Output the (x, y) coordinate of the center of the cell containing the given text.  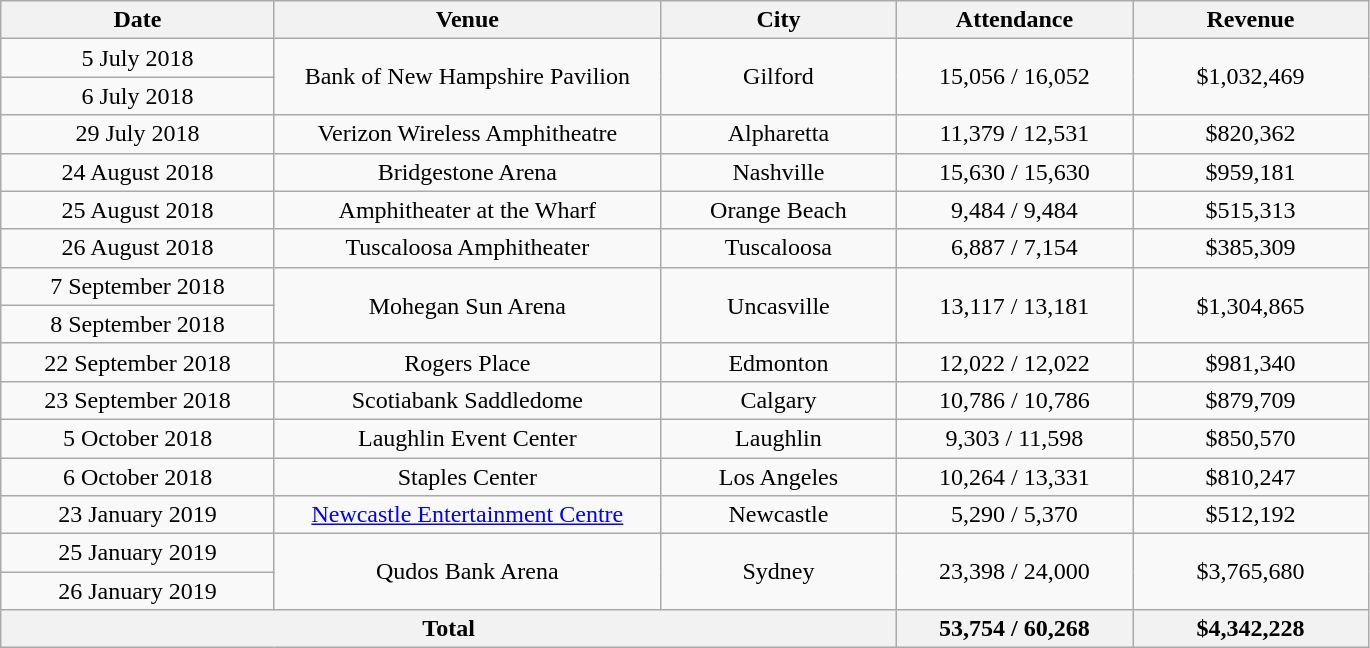
5 July 2018 (138, 58)
12,022 / 12,022 (1014, 362)
Total (449, 629)
Gilford (778, 77)
$820,362 (1250, 134)
Staples Center (467, 477)
25 August 2018 (138, 210)
Rogers Place (467, 362)
Amphitheater at the Wharf (467, 210)
$4,342,228 (1250, 629)
10,264 / 13,331 (1014, 477)
Venue (467, 20)
6,887 / 7,154 (1014, 248)
$385,309 (1250, 248)
$1,032,469 (1250, 77)
5 October 2018 (138, 438)
Scotiabank Saddledome (467, 400)
25 January 2019 (138, 553)
7 September 2018 (138, 286)
23,398 / 24,000 (1014, 572)
Qudos Bank Arena (467, 572)
$810,247 (1250, 477)
Nashville (778, 172)
13,117 / 13,181 (1014, 305)
Verizon Wireless Amphitheatre (467, 134)
$3,765,680 (1250, 572)
Laughlin Event Center (467, 438)
Mohegan Sun Arena (467, 305)
Bridgestone Arena (467, 172)
$515,313 (1250, 210)
10,786 / 10,786 (1014, 400)
9,303 / 11,598 (1014, 438)
$512,192 (1250, 515)
23 January 2019 (138, 515)
24 August 2018 (138, 172)
Newcastle Entertainment Centre (467, 515)
Date (138, 20)
11,379 / 12,531 (1014, 134)
53,754 / 60,268 (1014, 629)
$850,570 (1250, 438)
Tuscaloosa Amphitheater (467, 248)
Los Angeles (778, 477)
29 July 2018 (138, 134)
22 September 2018 (138, 362)
23 September 2018 (138, 400)
26 August 2018 (138, 248)
8 September 2018 (138, 324)
9,484 / 9,484 (1014, 210)
6 October 2018 (138, 477)
Orange Beach (778, 210)
Attendance (1014, 20)
Sydney (778, 572)
Revenue (1250, 20)
Alpharetta (778, 134)
$981,340 (1250, 362)
15,630 / 15,630 (1014, 172)
Laughlin (778, 438)
Edmonton (778, 362)
Uncasville (778, 305)
City (778, 20)
Tuscaloosa (778, 248)
5,290 / 5,370 (1014, 515)
$879,709 (1250, 400)
6 July 2018 (138, 96)
$1,304,865 (1250, 305)
$959,181 (1250, 172)
15,056 / 16,052 (1014, 77)
Bank of New Hampshire Pavilion (467, 77)
Newcastle (778, 515)
26 January 2019 (138, 591)
Calgary (778, 400)
